Locate the cell with the specified text and output its [x, y] center coordinate. 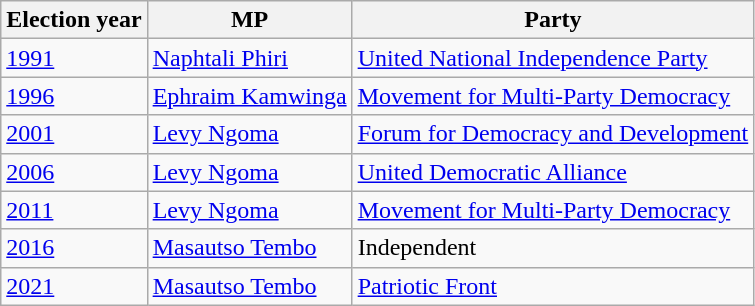
Forum for Democracy and Development [553, 134]
1996 [74, 96]
MP [250, 20]
Patriotic Front [553, 286]
2001 [74, 134]
United National Independence Party [553, 58]
2016 [74, 248]
Independent [553, 248]
Naphtali Phiri [250, 58]
2006 [74, 172]
Election year [74, 20]
1991 [74, 58]
Ephraim Kamwinga [250, 96]
United Democratic Alliance [553, 172]
Party [553, 20]
2021 [74, 286]
2011 [74, 210]
